Provide the [x, y] coordinate of the cell's center where the given text is located.  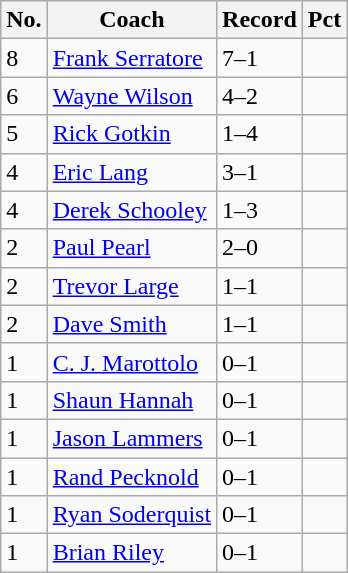
Ryan Soderquist [132, 515]
Jason Lammers [132, 438]
Brian Riley [132, 553]
Derek Schooley [132, 210]
6 [24, 96]
Wayne Wilson [132, 96]
5 [24, 134]
Eric Lang [132, 172]
Record [260, 20]
Frank Serratore [132, 58]
Rand Pecknold [132, 477]
Rick Gotkin [132, 134]
No. [24, 20]
Trevor Large [132, 286]
1–4 [260, 134]
4–2 [260, 96]
Coach [132, 20]
Dave Smith [132, 324]
7–1 [260, 58]
3–1 [260, 172]
8 [24, 58]
1–3 [260, 210]
Paul Pearl [132, 248]
Shaun Hannah [132, 400]
Pct [324, 20]
C. J. Marottolo [132, 362]
2–0 [260, 248]
